Pinpoint the cell where the given text exists, returning its (x, y) midpoint coordinate. 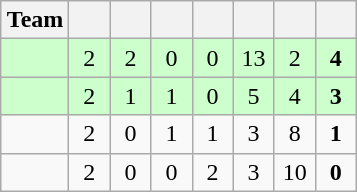
10 (294, 172)
8 (294, 134)
Team (35, 20)
13 (254, 58)
5 (254, 96)
